Output the [x, y] coordinate of the center of the cell containing the given text.  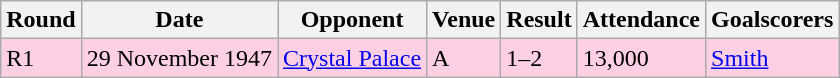
Result [539, 20]
Date [179, 20]
Crystal Palace [352, 58]
Smith [772, 58]
1–2 [539, 58]
R1 [41, 58]
Round [41, 20]
Attendance [641, 20]
Venue [464, 20]
Goalscorers [772, 20]
A [464, 58]
13,000 [641, 58]
Opponent [352, 20]
29 November 1947 [179, 58]
